Provide the [X, Y] coordinate of the cell's center where the given text is located.  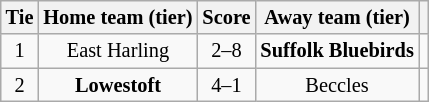
Tie [20, 17]
Home team (tier) [118, 17]
Away team (tier) [336, 17]
Suffolk Bluebirds [336, 51]
Lowestoft [118, 85]
Score [226, 17]
Beccles [336, 85]
2–8 [226, 51]
East Harling [118, 51]
4–1 [226, 85]
2 [20, 85]
1 [20, 51]
